Detect which cell encompasses the target text, then output its (X, Y) center coordinate. 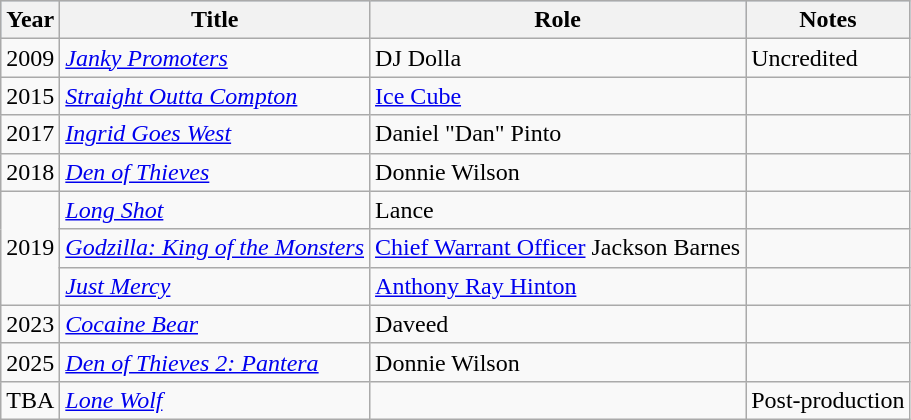
Anthony Ray Hinton (558, 286)
Ingrid Goes West (215, 134)
Janky Promoters (215, 58)
Chief Warrant Officer Jackson Barnes (558, 248)
Uncredited (828, 58)
2025 (30, 362)
2009 (30, 58)
DJ Dolla (558, 58)
Straight Outta Compton (215, 96)
Godzilla: King of the Monsters (215, 248)
Cocaine Bear (215, 324)
Ice Cube (558, 96)
Year (30, 20)
TBA (30, 400)
Title (215, 20)
2015 (30, 96)
Lone Wolf (215, 400)
Den of Thieves (215, 172)
2018 (30, 172)
Long Shot (215, 210)
Just Mercy (215, 286)
Role (558, 20)
Post-production (828, 400)
Den of Thieves 2: Pantera (215, 362)
Notes (828, 20)
Lance (558, 210)
2023 (30, 324)
2019 (30, 248)
2017 (30, 134)
Daniel "Dan" Pinto (558, 134)
Daveed (558, 324)
